Output the (X, Y) coordinate of the center of the cell containing the given text.  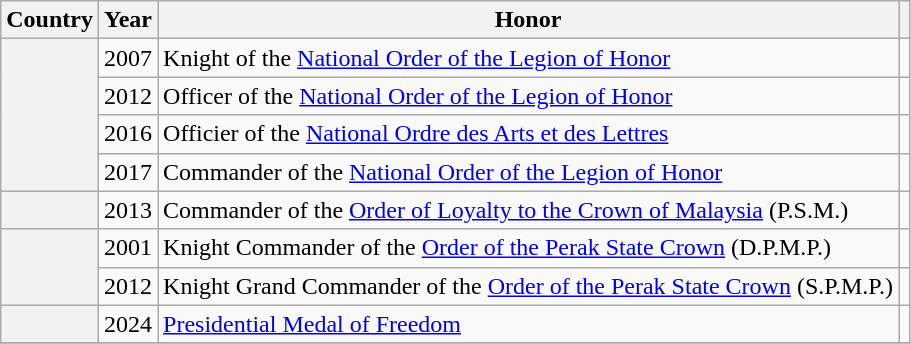
2017 (128, 172)
2001 (128, 248)
2024 (128, 324)
Knight Grand Commander of the Order of the Perak State Crown (S.P.M.P.) (528, 286)
Country (50, 20)
2013 (128, 210)
Commander of the National Order of the Legion of Honor (528, 172)
Officer of the National Order of the Legion of Honor (528, 96)
Year (128, 20)
Officier of the National Ordre des Arts et des Lettres (528, 134)
Presidential Medal of Freedom (528, 324)
Knight of the National Order of the Legion of Honor (528, 58)
Honor (528, 20)
2016 (128, 134)
2007 (128, 58)
Knight Commander of the Order of the Perak State Crown (D.P.M.P.) (528, 248)
Commander of the Order of Loyalty to the Crown of Malaysia (P.S.M.) (528, 210)
